Extract the (X, Y) coordinate from the center of the cell holding the provided text.  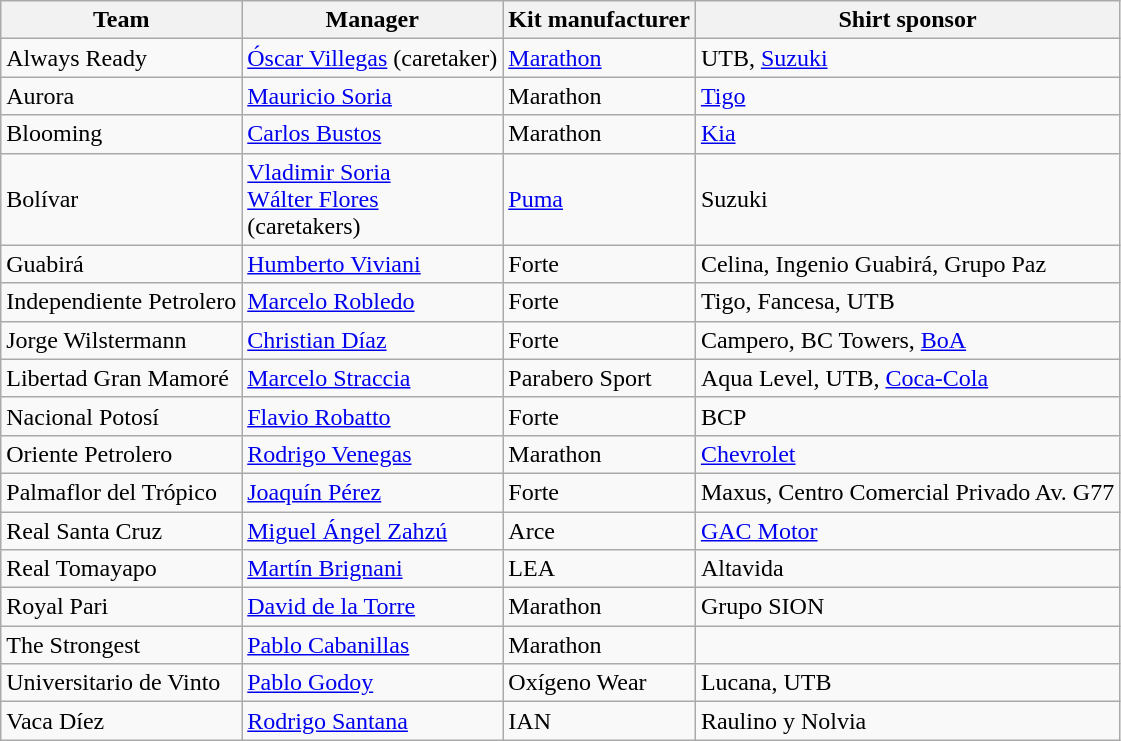
Palmaflor del Trópico (122, 492)
Suzuki (907, 199)
Kia (907, 134)
GAC Motor (907, 531)
Miguel Ángel Zahzú (372, 531)
Tigo (907, 96)
Flavio Robatto (372, 416)
Tigo, Fancesa, UTB (907, 302)
Parabero Sport (600, 378)
Royal Pari (122, 607)
Marcelo Robledo (372, 302)
Carlos Bustos (372, 134)
Shirt sponsor (907, 20)
David de la Torre (372, 607)
Pablo Godoy (372, 683)
Marcelo Straccia (372, 378)
Oxígeno Wear (600, 683)
Libertad Gran Mamoré (122, 378)
The Strongest (122, 645)
Celina, Ingenio Guabirá, Grupo Paz (907, 264)
Vladimir Soria Wálter Flores(caretakers) (372, 199)
Rodrigo Santana (372, 721)
IAN (600, 721)
Óscar Villegas (caretaker) (372, 58)
Bolívar (122, 199)
Grupo SION (907, 607)
LEA (600, 569)
BCP (907, 416)
Oriente Petrolero (122, 454)
Nacional Potosí (122, 416)
Guabirá (122, 264)
Manager (372, 20)
Independiente Petrolero (122, 302)
Puma (600, 199)
Aqua Level, UTB, Coca-Cola (907, 378)
Mauricio Soria (372, 96)
Chevrolet (907, 454)
Real Tomayapo (122, 569)
Kit manufacturer (600, 20)
Rodrigo Venegas (372, 454)
Joaquín Pérez (372, 492)
Christian Díaz (372, 340)
Jorge Wilstermann (122, 340)
Aurora (122, 96)
Arce (600, 531)
Blooming (122, 134)
Raulino y Nolvia (907, 721)
Campero, BC Towers, BoA (907, 340)
Pablo Cabanillas (372, 645)
Altavida (907, 569)
Vaca Díez (122, 721)
Real Santa Cruz (122, 531)
Always Ready (122, 58)
Humberto Viviani (372, 264)
Lucana, UTB (907, 683)
Maxus, Centro Comercial Privado Av. G77 (907, 492)
Team (122, 20)
Universitario de Vinto (122, 683)
Martín Brignani (372, 569)
UTB, Suzuki (907, 58)
